Return (x, y) of the center of cell containing provided text 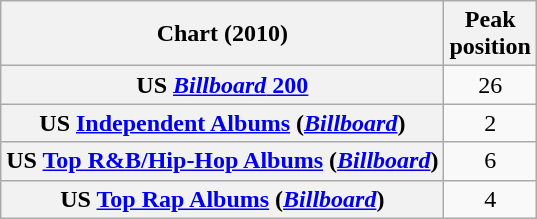
26 (490, 85)
US Independent Albums (Billboard) (222, 123)
US Billboard 200 (222, 85)
Peakposition (490, 34)
US Top R&B/Hip-Hop Albums (Billboard) (222, 161)
4 (490, 199)
Chart (2010) (222, 34)
6 (490, 161)
US Top Rap Albums (Billboard) (222, 199)
2 (490, 123)
